Determine the (x, y) coordinate at the center of the cell enclosing the given text.  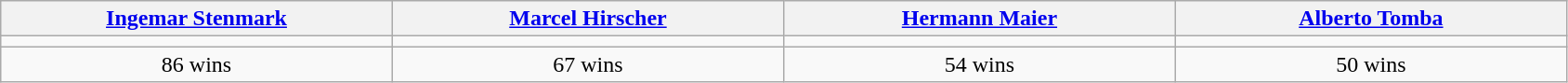
Hermann Maier (979, 19)
Alberto Tomba (1371, 19)
Marcel Hirscher (587, 19)
54 wins (979, 64)
Ingemar Stenmark (197, 19)
86 wins (197, 64)
67 wins (587, 64)
50 wins (1371, 64)
